Extract the (x, y) coordinate from the center of the cell holding the provided text.  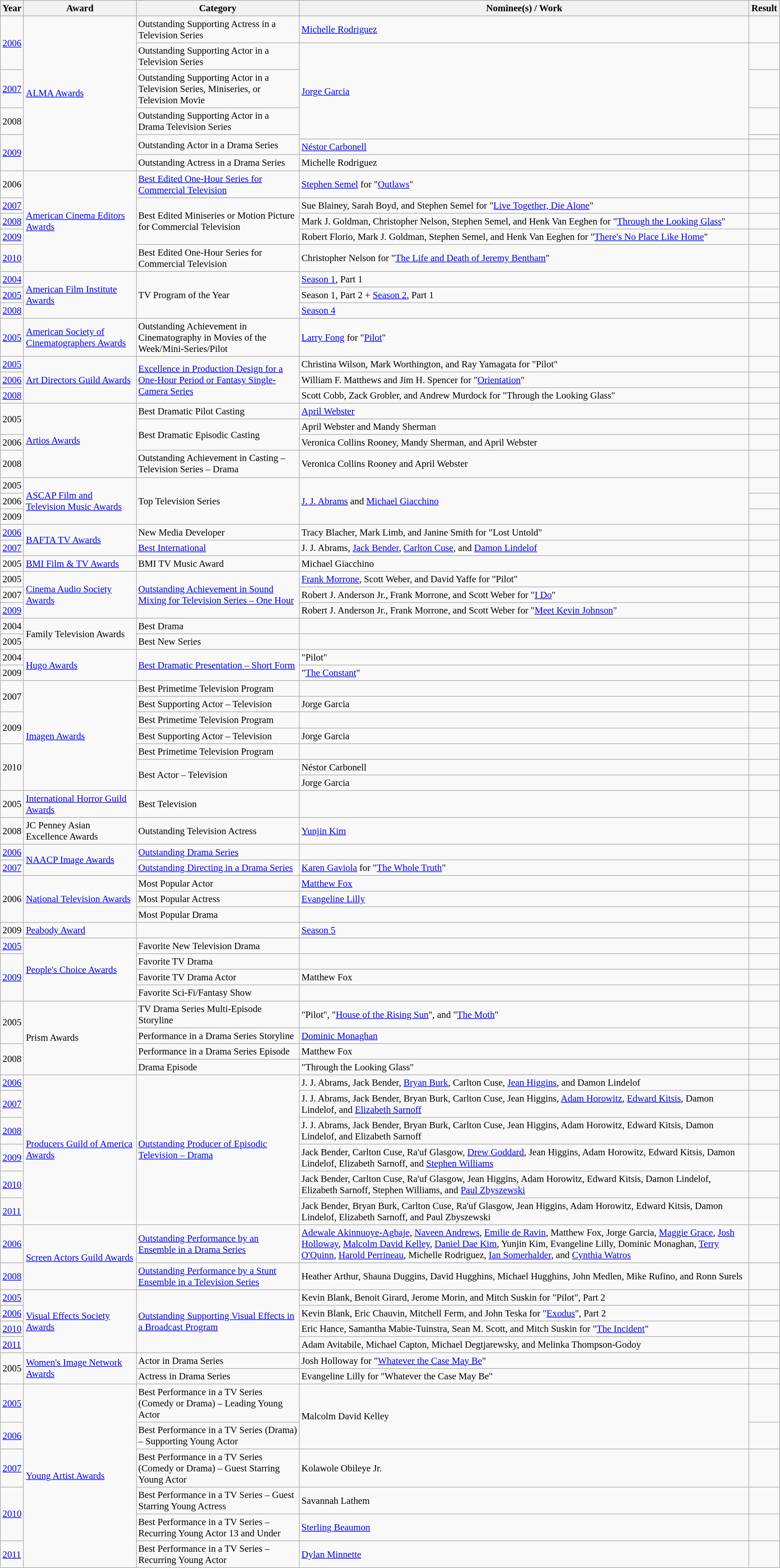
NAACP Image Awards (80, 860)
Hugo Awards (80, 666)
Outstanding Supporting Actor in a Television Series (218, 57)
Christina Wilson, Mark Worthington, and Ray Yamagata for "Pilot" (524, 364)
"Pilot" (524, 658)
Scott Cobb, Zack Grobler, and Andrew Murdock for "Through the Looking Glass" (524, 396)
Actress in Drama Series (218, 1376)
William F. Matthews and Jim H. Spencer for "Orientation" (524, 380)
American Society of Cinematographers Awards (80, 337)
Year (12, 8)
Prism Awards (80, 1038)
BAFTA TV Awards (80, 540)
Imagen Awards (80, 735)
Best International (218, 548)
J. J. Abrams and Michael Giacchino (524, 501)
Robert Florio, Mark J. Goldman, Stephen Semel, and Henk Van Eeghen for "There's No Place Like Home" (524, 237)
International Horror Guild Awards (80, 804)
Outstanding Achievement in Cinematography in Movies of the Week/Mini-Series/Pilot (218, 337)
Best Performance in a TV Series – Guest Starring Young Actress (218, 1501)
Kolawole Obileye Jr. (524, 1468)
Sterling Beaumon (524, 1528)
Karen Gaviola for "The Whole Truth" (524, 868)
Outstanding Achievement in Casting – Television Series – Drama (218, 464)
Cinema Audio Society Awards (80, 595)
Outstanding Drama Series (218, 852)
Season 1, Part 1 (524, 279)
Eric Hance, Samantha Mabie-Tuinstra, Sean M. Scott, and Mitch Suskin for "The Incident" (524, 1329)
Best Dramatic Episodic Casting (218, 435)
Outstanding Supporting Actor in a Television Series, Miniseries, or Television Movie (218, 89)
Art Directors Guild Awards (80, 380)
Outstanding Actor in a Drama Series (218, 145)
"Pilot", "House of the Rising Sun", and "The Moth" (524, 1015)
Tracy Blacher, Mark Limb, and Janine Smith for "Lost Untold" (524, 532)
Frank Morrone, Scott Weber, and David Yaffe for "Pilot" (524, 579)
Larry Fong for "Pilot" (524, 337)
Top Television Series (218, 501)
Best Drama (218, 626)
TV Drama Series Multi-Episode Storyline (218, 1015)
Kevin Blank, Benoit Girard, Jerome Morin, and Mitch Suskin for "Pilot", Part 2 (524, 1298)
Category (218, 8)
Result (764, 8)
Family Television Awards (80, 634)
Yunjin Kim (524, 831)
Favorite New Television Drama (218, 946)
Outstanding Achievement in Sound Mixing for Television Series – One Hour (218, 595)
JC Penney Asian Excellence Awards (80, 831)
Performance in a Drama Series Episode (218, 1051)
Peabody Award (80, 930)
Stephen Semel for "Outlaws" (524, 184)
Malcolm David Kelley (524, 1416)
Young Artist Awards (80, 1476)
Best Dramatic Presentation – Short Form (218, 666)
Outstanding Performance by a Stunt Ensemble in a Television Series (218, 1277)
ASCAP Film and Television Music Awards (80, 501)
Excellence in Production Design for a One-Hour Period or Fantasy Single-Camera Series (218, 380)
American Film Institute Awards (80, 295)
April Webster and Mandy Sherman (524, 427)
Outstanding Supporting Actor in a Drama Television Series (218, 122)
Kevin Blank, Eric Chauvin, Mitchell Ferm, and John Teska for "Exodus", Part 2 (524, 1314)
New Media Developer (218, 532)
Best Dramatic Pilot Casting (218, 411)
Outstanding Performance by an Ensemble in a Drama Series (218, 1244)
Women's Image Network Awards (80, 1369)
Adam Avitabile, Michael Capton, Michael Degtjarewsky, and Melinka Thompson-Godoy (524, 1345)
Veronica Collins Rooney and April Webster (524, 464)
Outstanding Supporting Actress in a Television Series (218, 30)
Best Performance in a TV Series (Drama) – Supporting Young Actor (218, 1435)
J. J. Abrams, Jack Bender, Bryan Burk, Carlton Cuse, Jean Higgins, and Damon Lindelof (524, 1083)
Nominee(s) / Work (524, 8)
Veronica Collins Rooney, Mandy Sherman, and April Webster (524, 443)
National Television Awards (80, 899)
Outstanding Producer of Episodic Television – Drama (218, 1150)
J. J. Abrams, Jack Bender, Carlton Cuse, and Damon Lindelof (524, 548)
"The Constant" (524, 673)
Outstanding Supporting Visual Effects in a Broadcast Program (218, 1321)
Michael Giacchino (524, 563)
Best Performance in a TV Series – Recurring Young Actor (218, 1554)
April Webster (524, 411)
Best Performance in a TV Series – Recurring Young Actor 13 and Under (218, 1528)
Most Popular Drama (218, 915)
"Through the Looking Glass" (524, 1067)
Best Television (218, 804)
Favorite TV Drama (218, 962)
Best Performance in a TV Series (Comedy or Drama) – Guest Starring Young Actor (218, 1468)
BMI Film & TV Awards (80, 563)
Season 4 (524, 311)
Producers Guild of America Awards (80, 1150)
Outstanding Directing in a Drama Series (218, 868)
Evangeline Lilly for "Whatever the Case May Be" (524, 1376)
Best Actor – Television (218, 775)
Drama Episode (218, 1067)
Most Popular Actress (218, 899)
Heather Arthur, Shauna Duggins, David Hugghins, Michael Hugghins, John Medlen, Mike Rufino, and Ronn Surels (524, 1277)
Best Edited Miniseries or Motion Picture for Commercial Television (218, 221)
Savannah Lathem (524, 1501)
Award (80, 8)
Robert J. Anderson Jr., Frank Morrone, and Scott Weber for "Meet Kevin Johnson" (524, 611)
ALMA Awards (80, 93)
Performance in a Drama Series Storyline (218, 1036)
Mark J. Goldman, Christopher Nelson, Stephen Semel, and Henk Van Eeghen for "Through the Looking Glass" (524, 221)
Most Popular Actor (218, 883)
Best New Series (218, 642)
Season 5 (524, 930)
Robert J. Anderson Jr., Frank Morrone, and Scott Weber for "I Do" (524, 595)
Sue Blainey, Sarah Boyd, and Stephen Semel for "Live Together, Die Alone" (524, 205)
Artios Awards (80, 441)
Dylan Minnette (524, 1554)
Actor in Drama Series (218, 1361)
Outstanding Actress in a Drama Series (218, 163)
Josh Holloway for "Whatever the Case May Be" (524, 1361)
Favorite TV Drama Actor (218, 977)
Screen Actors Guild Awards (80, 1257)
People's Choice Awards (80, 970)
Best Performance in a TV Series (Comedy or Drama) – Leading Young Actor (218, 1403)
BMI TV Music Award (218, 563)
Evangeline Lilly (524, 899)
Dominic Monaghan (524, 1036)
Season 1, Part 2 + Season 2, Part 1 (524, 295)
Visual Effects Society Awards (80, 1321)
TV Program of the Year (218, 295)
Outstanding Television Actress (218, 831)
American Cinema Editors Awards (80, 221)
Christopher Nelson for "The Life and Death of Jeremy Bentham" (524, 258)
Favorite Sci-Fi/Fantasy Show (218, 993)
